Return the (X, Y) coordinate for the center point of the cell that contains the specified text.  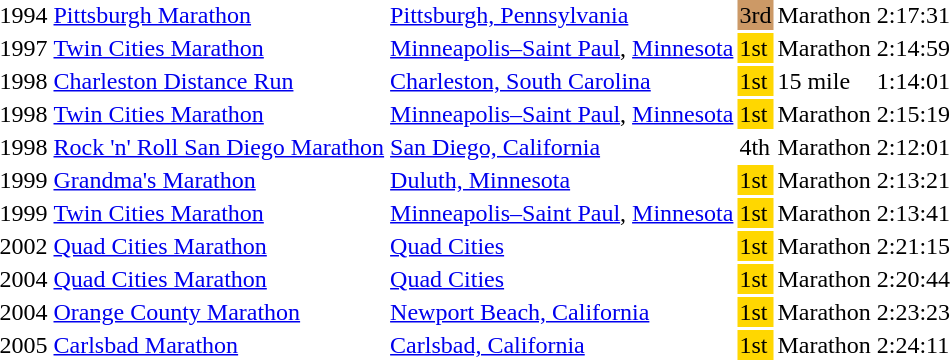
Orange County Marathon (219, 312)
15 mile (824, 81)
3rd (756, 15)
San Diego, California (562, 147)
4th (756, 147)
Charleston, South Carolina (562, 81)
Rock 'n' Roll San Diego Marathon (219, 147)
Charleston Distance Run (219, 81)
Carlsbad, California (562, 345)
Pittsburgh Marathon (219, 15)
Pittsburgh, Pennsylvania (562, 15)
Carlsbad Marathon (219, 345)
Newport Beach, California (562, 312)
Duluth, Minnesota (562, 180)
Grandma's Marathon (219, 180)
